Output the [x, y] coordinate of the center of the cell containing the given text.  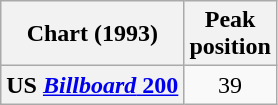
39 [230, 85]
Chart (1993) [92, 34]
US Billboard 200 [92, 85]
Peak position [230, 34]
